Capture the cell that displays the provided text and extract its [x, y] central coordinate. 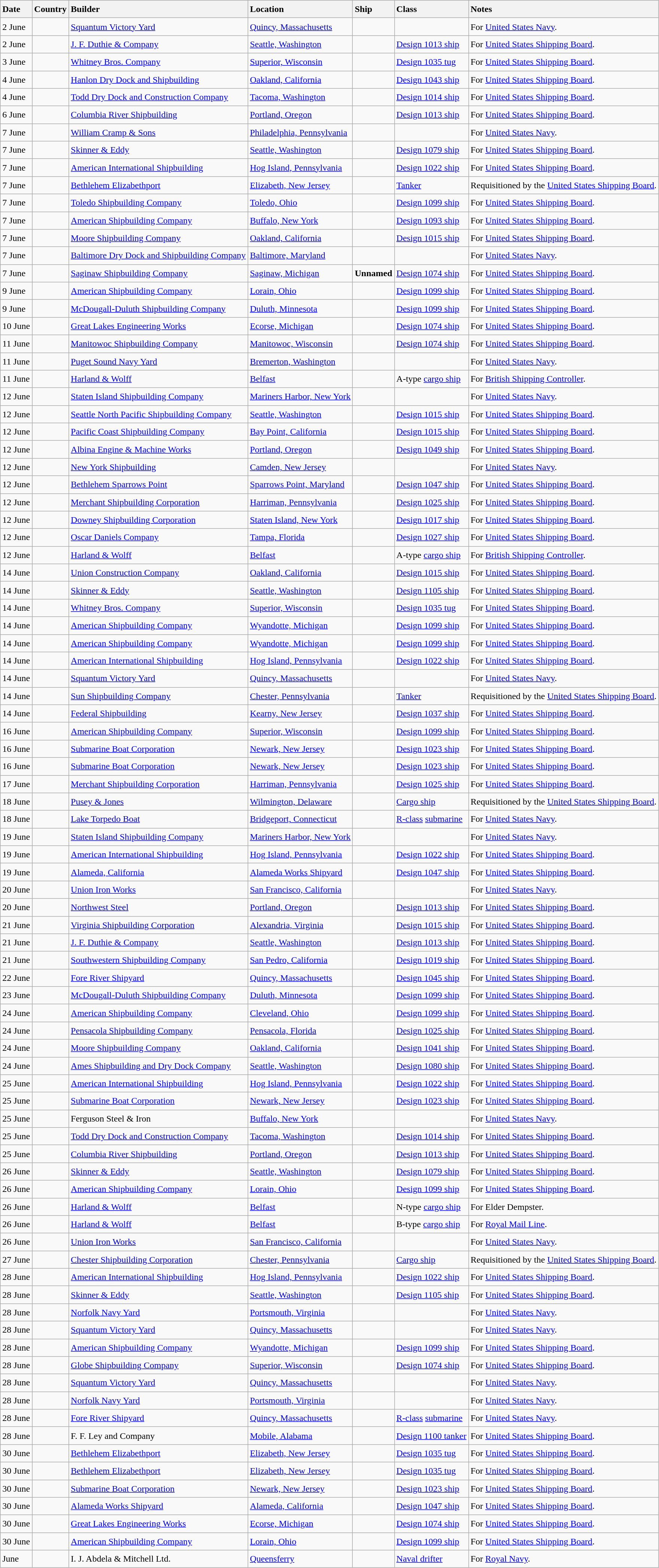
Bremerton, Washington [300, 362]
Globe Shipbuilding Company [158, 1365]
Federal Shipbuilding [158, 713]
For Elder Dempster. [564, 1206]
Ames Shipbuilding and Dry Dock Company [158, 1066]
Location [300, 9]
F. F. Ley and Company [158, 1436]
Design 1080 ship [431, 1066]
Lake Torpedo Boat [158, 820]
Cleveland, Ohio [300, 1013]
Pusey & Jones [158, 802]
Downey Shipbuilding Corporation [158, 520]
Notes [564, 9]
Union Construction Company [158, 573]
Design 1037 ship [431, 713]
22 June [16, 977]
Seattle North Pacific Shipbuilding Company [158, 414]
Ferguson Steel & Iron [158, 1119]
Builder [158, 9]
Design 1093 ship [431, 221]
Toledo Shipbuilding Company [158, 203]
I. J. Abdela & Mitchell Ltd. [158, 1559]
San Pedro, California [300, 960]
Mobile, Alabama [300, 1436]
Camden, New Jersey [300, 467]
Design 1017 ship [431, 520]
3 June [16, 62]
Pacific Coast Shipbuilding Company [158, 432]
Bay Point, California [300, 432]
Design 1041 ship [431, 1048]
Ship [374, 9]
Queensferry [300, 1559]
For Royal Navy. [564, 1559]
27 June [16, 1260]
Saginaw Shipbuilding Company [158, 273]
Northwest Steel [158, 907]
June [16, 1559]
Puget Sound Navy Yard [158, 362]
Design 1049 ship [431, 449]
10 June [16, 326]
Chester Shipbuilding Corporation [158, 1260]
Design 1027 ship [431, 537]
Unnamed [374, 273]
Bethlehem Sparrows Point [158, 484]
William Cramp & Sons [158, 132]
Virginia Shipbuilding Corporation [158, 925]
Bridgeport, Connecticut [300, 820]
Toledo, Ohio [300, 203]
Country [51, 9]
23 June [16, 995]
Southwestern Shipbuilding Company [158, 960]
Design 1043 ship [431, 79]
Alexandria, Virginia [300, 925]
Pensacola Shipbuilding Company [158, 1031]
Naval drifter [431, 1559]
Manitowoc, Wisconsin [300, 344]
Hanlon Dry Dock and Shipbuilding [158, 79]
Design 1019 ship [431, 960]
Wilmington, Delaware [300, 802]
Kearny, New Jersey [300, 713]
Class [431, 9]
Manitowoc Shipbuilding Company [158, 344]
Oscar Daniels Company [158, 537]
17 June [16, 784]
Tampa, Florida [300, 537]
N-type cargo ship [431, 1206]
Pensacola, Florida [300, 1031]
Date [16, 9]
Philadelphia, Pennsylvania [300, 132]
For Royal Mail Line. [564, 1224]
B-type cargo ship [431, 1224]
New York Shipbuilding [158, 467]
Sun Shipbuilding Company [158, 696]
Sparrows Point, Maryland [300, 484]
6 June [16, 115]
Saginaw, Michigan [300, 273]
Baltimore, Maryland [300, 256]
Design 1100 tanker [431, 1436]
Baltimore Dry Dock and Shipbuilding Company [158, 256]
Albina Engine & Machine Works [158, 449]
Staten Island, New York [300, 520]
Design 1045 ship [431, 977]
